Pinpoint the cell where the given text exists, returning its [x, y] midpoint coordinate. 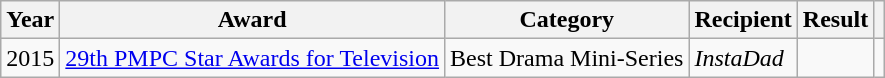
Recipient [743, 20]
InstaDad [743, 58]
29th PMPC Star Awards for Television [252, 58]
Award [252, 20]
Category [567, 20]
2015 [30, 58]
Year [30, 20]
Best Drama Mini-Series [567, 58]
Result [835, 20]
